Extract the [X, Y] coordinate from the center of the cell holding the provided text.  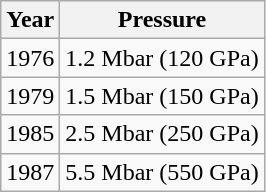
1979 [30, 96]
1987 [30, 172]
1976 [30, 58]
1.2 Mbar (120 GPa) [162, 58]
1.5 Mbar (150 GPa) [162, 96]
Pressure [162, 20]
5.5 Mbar (550 GPa) [162, 172]
2.5 Mbar (250 GPa) [162, 134]
1985 [30, 134]
Year [30, 20]
